Scan for the cell matching the given text and deliver its (x, y) coordinate at center. 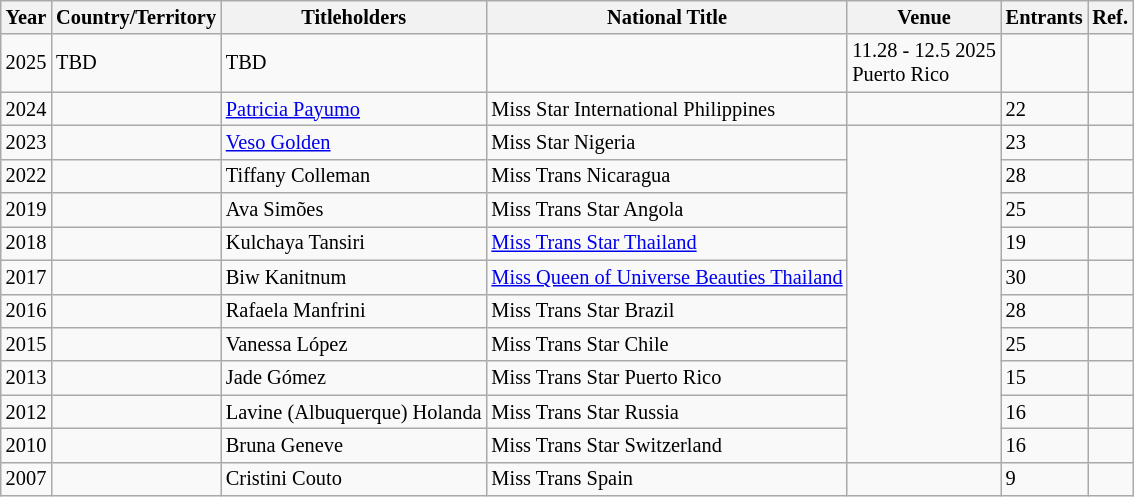
Miss Trans Star Chile (668, 344)
Ref. (1110, 17)
Miss Queen of Universe Beauties Thailand (668, 277)
Miss Trans Spain (668, 479)
Venue (924, 17)
Miss Trans Star Angola (668, 210)
2012 (26, 412)
30 (1044, 277)
22 (1044, 109)
Lavine (Albuquerque) Holanda (354, 412)
Patricia Payumo (354, 109)
2024 (26, 109)
2018 (26, 243)
Miss Trans Star Puerto Rico (668, 378)
2007 (26, 479)
Cristini Couto (354, 479)
Bruna Geneve (354, 445)
Tiffany Colleman (354, 176)
Miss Trans Nicaragua (668, 176)
Titleholders (354, 17)
2017 (26, 277)
Ava Simões (354, 210)
2010 (26, 445)
19 (1044, 243)
23 (1044, 142)
Entrants (1044, 17)
2016 (26, 311)
15 (1044, 378)
Miss Star International Philippines (668, 109)
2023 (26, 142)
Miss Star Nigeria (668, 142)
Kulchaya Tansiri (354, 243)
Biw Kanitnum (354, 277)
Vanessa López (354, 344)
9 (1044, 479)
Rafaela Manfrini (354, 311)
2013 (26, 378)
Miss Trans Star Thailand (668, 243)
Miss Trans Star Brazil (668, 311)
Miss Trans Star Russia (668, 412)
Miss Trans Star Switzerland (668, 445)
Veso Golden (354, 142)
2025 (26, 63)
2019 (26, 210)
Jade Gómez (354, 378)
2015 (26, 344)
Year (26, 17)
Country/Territory (136, 17)
2022 (26, 176)
11.28 - 12.5 2025Puerto Rico (924, 63)
National Title (668, 17)
